Determine the [X, Y] coordinate at the center of the cell enclosing the given text.  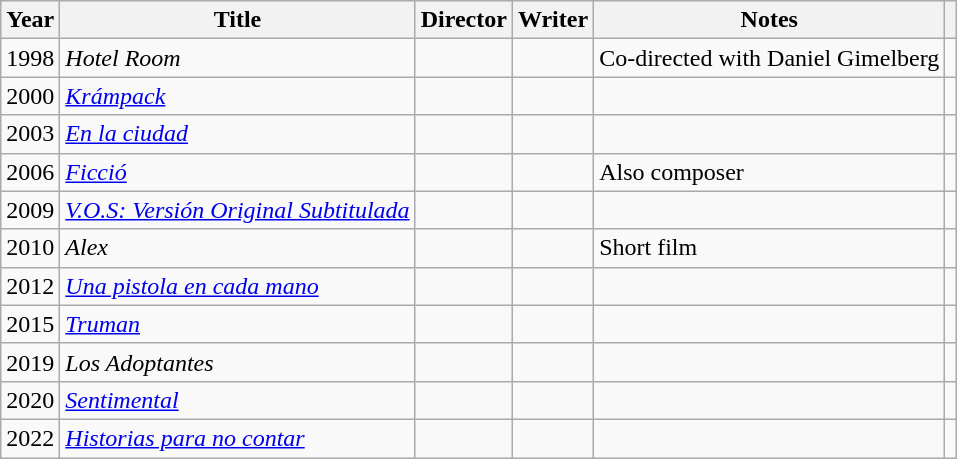
Hotel Room [238, 58]
Los Adoptantes [238, 362]
Historias para no contar [238, 438]
2000 [30, 96]
Co-directed with Daniel Gimelberg [770, 58]
Year [30, 20]
2010 [30, 248]
Director [464, 20]
Also composer [770, 172]
2022 [30, 438]
2020 [30, 400]
2009 [30, 210]
Sentimental [238, 400]
2019 [30, 362]
Truman [238, 324]
Una pistola en cada mano [238, 286]
Short film [770, 248]
Alex [238, 248]
Notes [770, 20]
Writer [552, 20]
En la ciudad [238, 134]
2015 [30, 324]
V.O.S: Versión Original Subtitulada [238, 210]
2012 [30, 286]
2003 [30, 134]
Krámpack [238, 96]
Title [238, 20]
1998 [30, 58]
Ficció [238, 172]
2006 [30, 172]
